Return [x, y] of the center of cell containing provided text 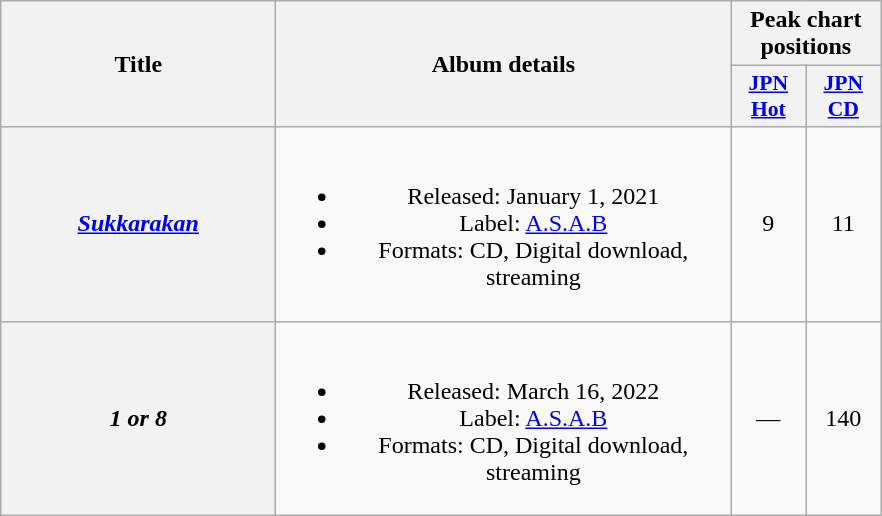
140 [844, 418]
Released: January 1, 2021Label: A.S.A.BFormats: CD, Digital download, streaming [504, 224]
Peak chart positions [806, 34]
9 [768, 224]
JPNHot [768, 96]
11 [844, 224]
JPNCD [844, 96]
— [768, 418]
Sukkarakan [138, 224]
Title [138, 64]
Released: March 16, 2022Label: A.S.A.BFormats: CD, Digital download, streaming [504, 418]
1 or 8 [138, 418]
Album details [504, 64]
